Return the (x, y) coordinate for the center point of the cell that contains the specified text.  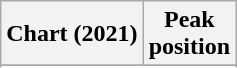
Peakposition (189, 34)
Chart (2021) (72, 34)
